Pinpoint the cell where the given text exists, returning its (x, y) midpoint coordinate. 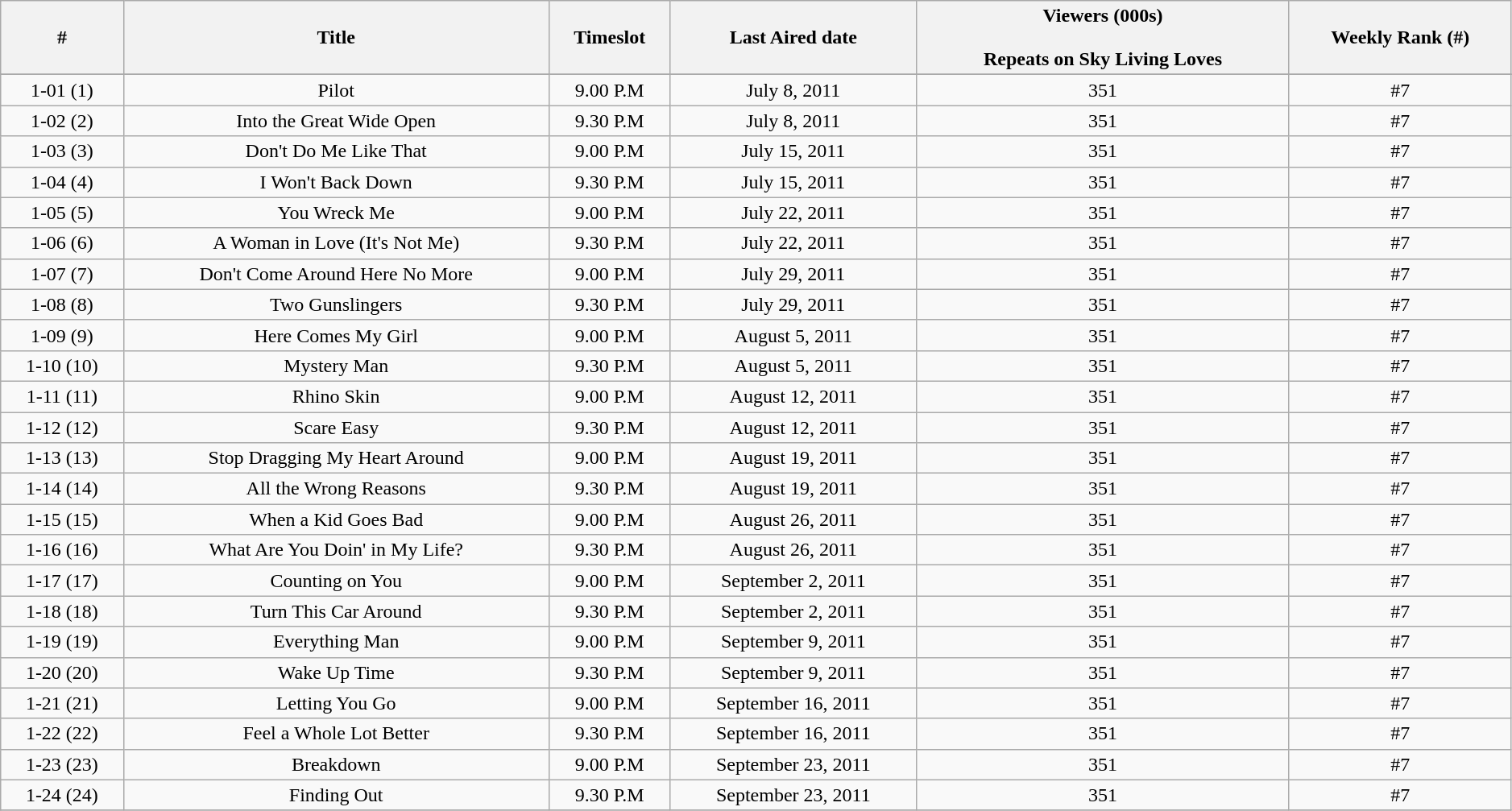
Everything Man (336, 642)
Into the Great Wide Open (336, 121)
Letting You Go (336, 703)
1-07 (7) (62, 274)
1-19 (19) (62, 642)
1-06 (6) (62, 243)
1-21 (21) (62, 703)
Don't Do Me Like That (336, 151)
Title (336, 38)
1-17 (17) (62, 581)
1-04 (4) (62, 182)
1-24 (24) (62, 795)
Finding Out (336, 795)
1-09 (9) (62, 335)
1-20 (20) (62, 672)
All the Wrong Reasons (336, 489)
1-02 (2) (62, 121)
Scare Easy (336, 428)
Stop Dragging My Heart Around (336, 458)
Rhino Skin (336, 396)
Here Comes My Girl (336, 335)
Timeslot (609, 38)
Counting on You (336, 581)
1-01 (1) (62, 90)
Mystery Man (336, 366)
You Wreck Me (336, 213)
1-22 (22) (62, 734)
1-23 (23) (62, 764)
When a Kid Goes Bad (336, 519)
1-10 (10) (62, 366)
Last Aired date (793, 38)
Two Gunslingers (336, 304)
Wake Up Time (336, 672)
1-14 (14) (62, 489)
1-05 (5) (62, 213)
1-13 (13) (62, 458)
Pilot (336, 90)
A Woman in Love (It's Not Me) (336, 243)
1-12 (12) (62, 428)
# (62, 38)
1-03 (3) (62, 151)
Turn This Car Around (336, 611)
What Are You Doin' in My Life? (336, 550)
Weekly Rank (#) (1400, 38)
1-15 (15) (62, 519)
Feel a Whole Lot Better (336, 734)
1-18 (18) (62, 611)
1-08 (8) (62, 304)
Breakdown (336, 764)
Viewers (000s)Repeats on Sky Living Loves (1104, 38)
1-11 (11) (62, 396)
Don't Come Around Here No More (336, 274)
1-16 (16) (62, 550)
I Won't Back Down (336, 182)
